Determine the (x, y) coordinate at the center of the cell enclosing the given text.  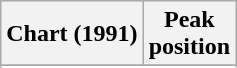
Peakposition (189, 34)
Chart (1991) (72, 34)
